Return the (x, y) coordinate for the center point of the cell that contains the specified text.  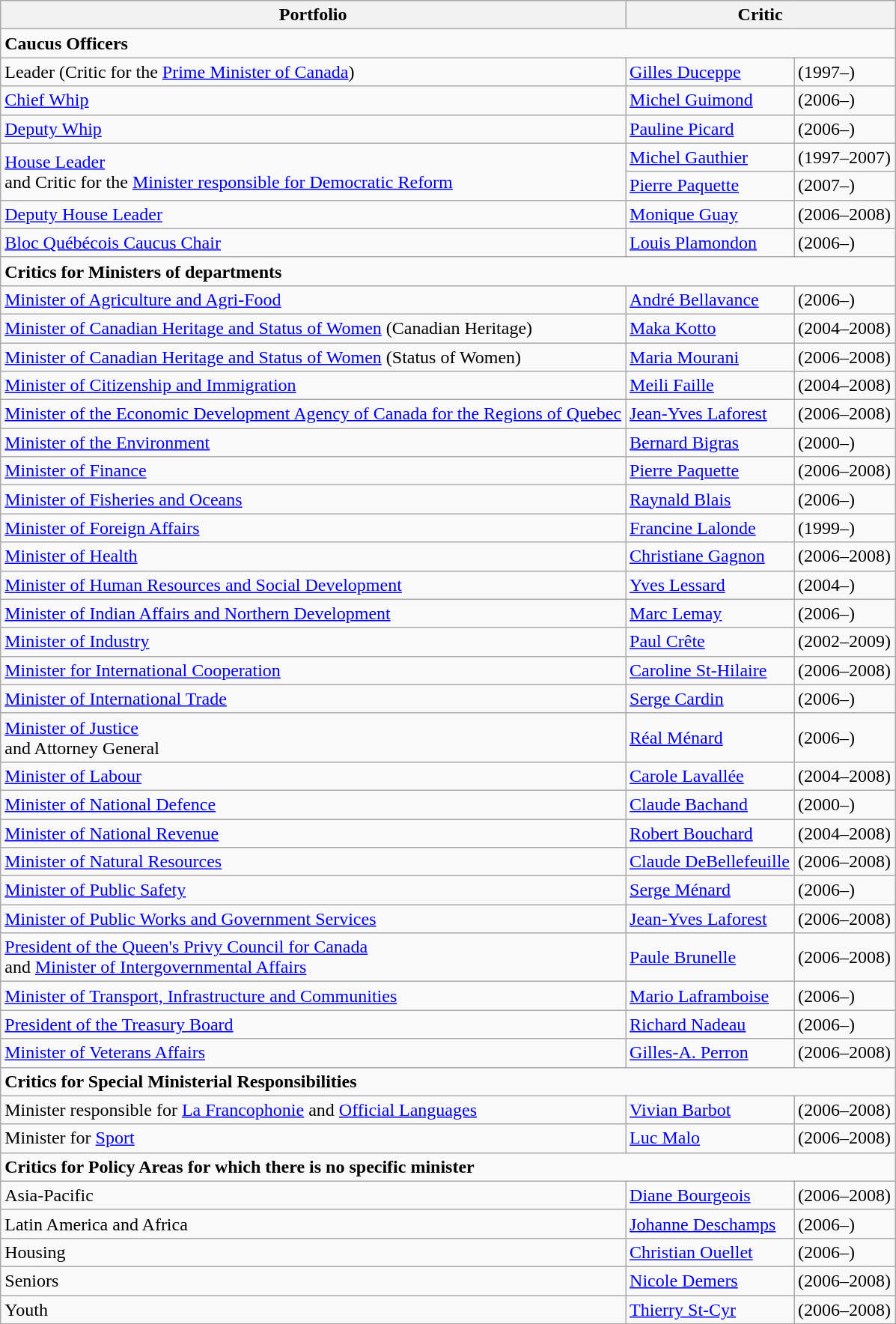
Caroline St-Hilaire (710, 670)
Minister for International Cooperation (313, 670)
Minister of Justiceand Attorney General (313, 737)
Thierry St-Cyr (710, 1310)
Nicole Demers (710, 1281)
Christiane Gagnon (710, 556)
(2002–2009) (844, 642)
Yves Lessard (710, 585)
André Bellavance (710, 300)
Bloc Québécois Caucus Chair (313, 243)
Chief Whip (313, 100)
Critics for Policy Areas for which there is no specific minister (448, 1167)
Critics for Special Ministerial Responsibilities (448, 1081)
Minister of Canadian Heritage and Status of Women (Status of Women) (313, 357)
Minister responsible for La Francophonie and Official Languages (313, 1110)
Johanne Deschamps (710, 1224)
Carole Lavallée (710, 776)
Minister of Transport, Infrastructure and Communities (313, 996)
Minister for Sport (313, 1138)
Seniors (313, 1281)
Raynald Blais (710, 499)
Deputy House Leader (313, 214)
Caucus Officers (448, 43)
Minister of Indian Affairs and Northern Development (313, 613)
Claude Bachand (710, 804)
Gilles Duceppe (710, 72)
Minister of Public Works and Government Services (313, 919)
Asia-Pacific (313, 1195)
Claude DeBellefeuille (710, 862)
Francine Lalonde (710, 528)
Latin America and Africa (313, 1224)
(2004–) (844, 585)
Minister of Natural Resources (313, 862)
Minister of Canadian Heritage and Status of Women (Canadian Heritage) (313, 328)
Portfolio (313, 15)
Michel Gauthier (710, 157)
Gilles-A. Perron (710, 1053)
President of the Queen's Privy Council for Canadaand Minister of Intergovernmental Affairs (313, 957)
Minister of the Environment (313, 443)
Minister of Finance (313, 471)
(1997–) (844, 72)
President of the Treasury Board (313, 1024)
Minister of Human Resources and Social Development (313, 585)
Diane Bourgeois (710, 1195)
Robert Bouchard (710, 833)
Minister of National Revenue (313, 833)
Minister of Veterans Affairs (313, 1053)
Minister of Health (313, 556)
Richard Nadeau (710, 1024)
Minister of Foreign Affairs (313, 528)
Mario Laframboise (710, 996)
Minister of International Trade (313, 699)
Minister of Public Safety (313, 890)
Réal Ménard (710, 737)
(1999–) (844, 528)
Minister of National Defence (313, 804)
Bernard Bigras (710, 443)
Maka Kotto (710, 328)
House Leaderand Critic for the Minister responsible for Democratic Reform (313, 171)
Luc Malo (710, 1138)
Minister of Labour (313, 776)
Christian Ouellet (710, 1252)
Critics for Ministers of departments (448, 271)
Youth (313, 1310)
Minister of Fisheries and Oceans (313, 499)
Paule Brunelle (710, 957)
(1997–2007) (844, 157)
Maria Mourani (710, 357)
Serge Ménard (710, 890)
(2007–) (844, 186)
Serge Cardin (710, 699)
Paul Crête (710, 642)
Monique Guay (710, 214)
Marc Lemay (710, 613)
Minister of Citizenship and Immigration (313, 386)
Housing (313, 1252)
Louis Plamondon (710, 243)
Minister of Agriculture and Agri-Food (313, 300)
Meili Faille (710, 386)
Minister of the Economic Development Agency of Canada for the Regions of Quebec (313, 414)
Critic (761, 15)
Pauline Picard (710, 129)
Leader (Critic for the Prime Minister of Canada) (313, 72)
Deputy Whip (313, 129)
Michel Guimond (710, 100)
Minister of Industry (313, 642)
Vivian Barbot (710, 1110)
